Detect which cell encompasses the target text, then output its [X, Y] center coordinate. 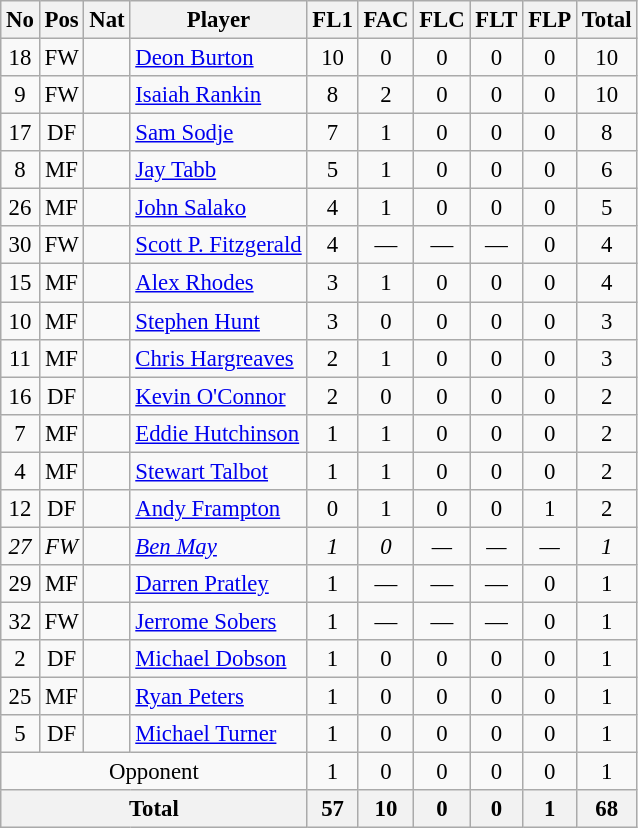
9 [20, 95]
11 [20, 358]
Ben May [218, 546]
Stewart Talbot [218, 471]
29 [20, 584]
15 [20, 283]
Michael Turner [218, 734]
Sam Sodje [218, 133]
FAC [386, 20]
Jerrome Sobers [218, 621]
26 [20, 208]
Pos [62, 20]
57 [332, 809]
Kevin O'Connor [218, 396]
Michael Dobson [218, 659]
Chris Hargreaves [218, 358]
Nat [107, 20]
Jay Tabb [218, 170]
18 [20, 58]
Player [218, 20]
Stephen Hunt [218, 321]
16 [20, 396]
17 [20, 133]
27 [20, 546]
FLT [496, 20]
68 [606, 809]
25 [20, 697]
Ryan Peters [218, 697]
Alex Rhodes [218, 283]
No [20, 20]
6 [606, 170]
John Salako [218, 208]
FLP [550, 20]
Darren Pratley [218, 584]
FL1 [332, 20]
FLC [442, 20]
Deon Burton [218, 58]
12 [20, 509]
Isaiah Rankin [218, 95]
30 [20, 245]
Eddie Hutchinson [218, 433]
32 [20, 621]
Andy Frampton [218, 509]
Scott P. Fitzgerald [218, 245]
Opponent [154, 772]
